Identify which cell holds the provided text, then report its [x, y] central coordinate. 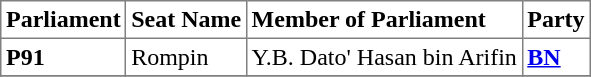
Y.B. Dato' Hasan bin Arifin [384, 57]
P91 [64, 57]
Party [556, 20]
Member of Parliament [384, 20]
BN [556, 57]
Seat Name [186, 20]
Rompin [186, 57]
Parliament [64, 20]
